Return the (X, Y) coordinate for the center point of the cell that contains the specified text.  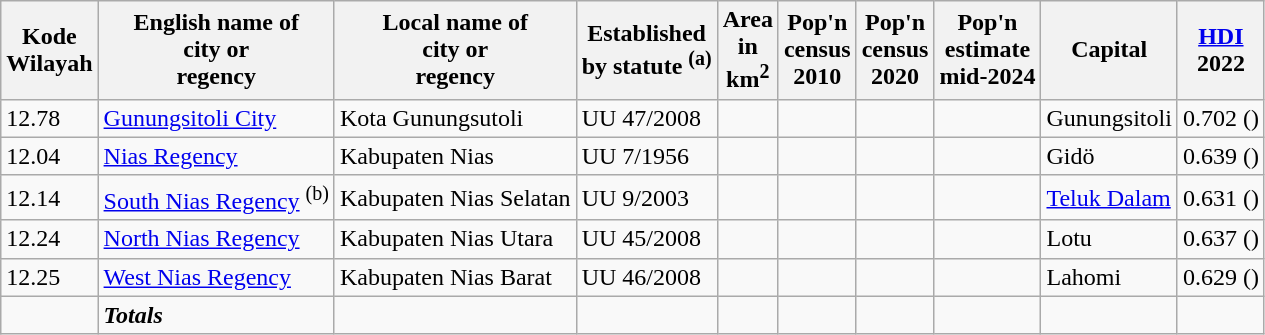
South Nias Regency (b) (216, 198)
Pop'n census 2010 (817, 50)
Area in km2 (748, 50)
0.631 () (1220, 198)
0.702 () (1220, 118)
English name ofcity or regency (216, 50)
12.25 (50, 277)
Nias Regency (216, 156)
UU 47/2008 (646, 118)
Pop'n estimate mid-2024 (988, 50)
Kabupaten Nias Barat (455, 277)
Kode Wilayah (50, 50)
Capital (1109, 50)
Kabupaten Nias Utara (455, 239)
Kota Gunungsutoli (455, 118)
Lotu (1109, 239)
12.04 (50, 156)
0.637 () (1220, 239)
North Nias Regency (216, 239)
Local name of city or regency (455, 50)
Pop'ncensus2020 (895, 50)
Gunungsitoli (1109, 118)
12.14 (50, 198)
Totals (216, 315)
12.24 (50, 239)
HDI2022 (1220, 50)
Kabupaten Nias (455, 156)
West Nias Regency (216, 277)
Gunungsitoli City (216, 118)
Lahomi (1109, 277)
0.639 () (1220, 156)
UU 46/2008 (646, 277)
UU 9/2003 (646, 198)
0.629 () (1220, 277)
Teluk Dalam (1109, 198)
Kabupaten Nias Selatan (455, 198)
UU 7/1956 (646, 156)
Gidö (1109, 156)
UU 45/2008 (646, 239)
12.78 (50, 118)
Establishedby statute (a) (646, 50)
